Capture the cell that displays the provided text and extract its (X, Y) central coordinate. 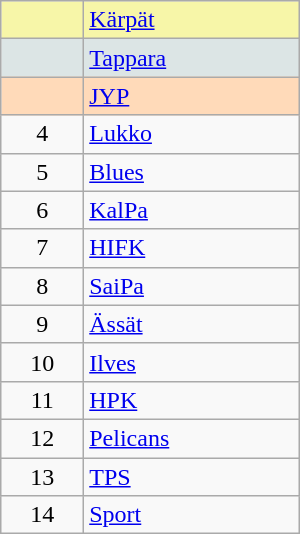
8 (42, 286)
Tappara (192, 58)
KalPa (192, 210)
SaiPa (192, 286)
Kärpät (192, 20)
Blues (192, 172)
11 (42, 400)
HIFK (192, 248)
6 (42, 210)
Lukko (192, 134)
14 (42, 515)
Ässät (192, 324)
5 (42, 172)
HPK (192, 400)
TPS (192, 477)
7 (42, 248)
JYP (192, 96)
13 (42, 477)
Pelicans (192, 438)
12 (42, 438)
4 (42, 134)
9 (42, 324)
10 (42, 362)
Sport (192, 515)
Ilves (192, 362)
